Pinpoint the cell where the given text exists, returning its [x, y] midpoint coordinate. 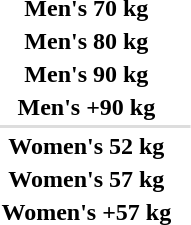
Men's 90 kg [86, 74]
Men's +90 kg [86, 107]
Women's 57 kg [86, 179]
Women's 52 kg [86, 146]
Men's 80 kg [86, 41]
